Scan for the cell matching the given text and deliver its (X, Y) coordinate at center. 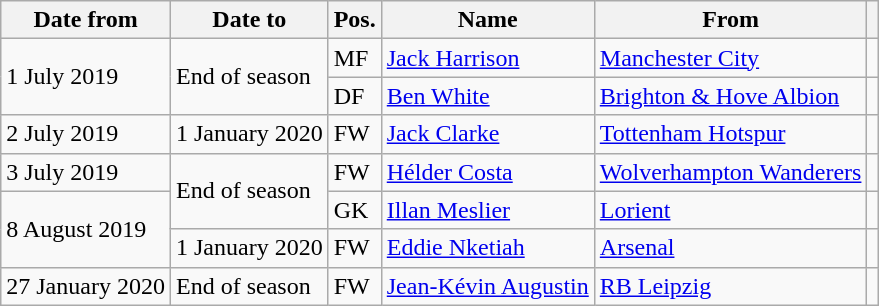
From (730, 20)
Manchester City (730, 58)
Lorient (730, 210)
27 January 2020 (86, 286)
Wolverhampton Wanderers (730, 172)
Ben White (488, 96)
Pos. (354, 20)
Brighton & Hove Albion (730, 96)
MF (354, 58)
Arsenal (730, 248)
Date from (86, 20)
RB Leipzig (730, 286)
2 July 2019 (86, 134)
8 August 2019 (86, 229)
DF (354, 96)
Illan Meslier (488, 210)
Name (488, 20)
1 July 2019 (86, 77)
Eddie Nketiah (488, 248)
Hélder Costa (488, 172)
Jack Harrison (488, 58)
3 July 2019 (86, 172)
Jack Clarke (488, 134)
Tottenham Hotspur (730, 134)
Jean-Kévin Augustin (488, 286)
GK (354, 210)
Date to (249, 20)
